Pinpoint the cell where the given text exists, returning its (X, Y) midpoint coordinate. 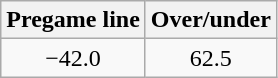
Pregame line (74, 20)
62.5 (210, 58)
Over/under (210, 20)
−42.0 (74, 58)
